Scan for the cell matching the given text and deliver its (X, Y) coordinate at center. 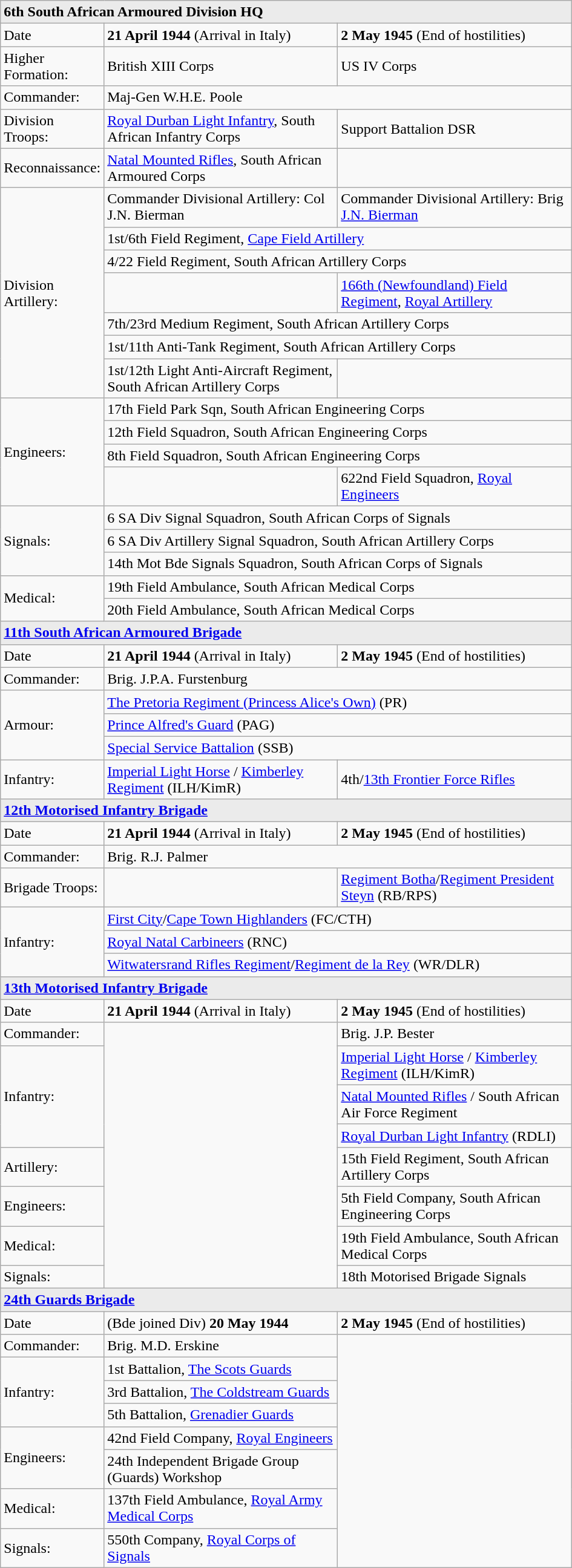
20th Field Ambulance, South African Medical Corps (338, 610)
3rd Battalion, The Coldstream Guards (221, 1392)
166th (Newfoundland) Field Regiment, Royal Artillery (455, 293)
550th Company, Royal Corps of Signals (221, 1547)
1st/6th Field Regiment, Cape Field Artillery (338, 238)
US IV Corps (455, 67)
6th South African Armoured Division HQ (286, 12)
Special Service Battalion (SSB) (338, 748)
12th Motorised Infantry Brigade (286, 811)
4th/13th Frontier Force Rifles (455, 779)
Commander Divisional Artillery: Brig J.N. Bierman (455, 207)
Maj-Gen W.H.E. Poole (338, 97)
Witwatersrand Rifles Regiment/Regiment de la Rey (WR/DLR) (338, 965)
14th Mot Bde Signals Squadron, South African Corps of Signals (338, 564)
5th Battalion, Grenadier Guards (221, 1415)
Brigade Troops: (52, 888)
13th Motorised Infantry Brigade (286, 988)
Regiment Botha/Regiment President Steyn (RB/RPS) (455, 888)
Support Battalion DSR (455, 128)
1st/12th Light Anti-Aircraft Regiment, South African Artillery Corps (221, 377)
Natal Mounted Rifles / South African Air Force Regiment (455, 1105)
137th Field Ambulance, Royal Army Medical Corps (221, 1509)
Prince Alfred's Guard (PAG) (338, 725)
622nd Field Squadron, Royal Engineers (455, 486)
Higher Formation: (52, 67)
17th Field Park Sqn, South African Engineering Corps (338, 410)
(Bde joined Div) 20 May 1944 (221, 1323)
British XIII Corps (221, 67)
4/22 Field Regiment, South African Artillery Corps (338, 261)
Artillery: (52, 1166)
5th Field Company, South African Engineering Corps (455, 1206)
Brig. R.J. Palmer (338, 857)
6 SA Div Signal Squadron, South African Corps of Signals (338, 518)
Brig. J.P.A. Furstenburg (338, 679)
6 SA Div Artillery Signal Squadron, South African Artillery Corps (338, 541)
Royal Durban Light Infantry, South African Infantry Corps (221, 128)
11th South African Armoured Brigade (286, 633)
Royal Natal Carbineers (RNC) (338, 942)
Armour: (52, 725)
1st Battalion, The Scots Guards (221, 1369)
24th Guards Brigade (286, 1300)
Reconnaissance: (52, 168)
8th Field Squadron, South African Engineering Corps (338, 456)
7th/23rd Medium Regiment, South African Artillery Corps (338, 324)
The Pretoria Regiment (Princess Alice's Own) (PR) (338, 702)
Division Troops: (52, 128)
Royal Durban Light Infantry (RDLI) (455, 1135)
18th Motorised Brigade Signals (455, 1277)
1st/11th Anti-Tank Regiment, South African Artillery Corps (338, 347)
12th Field Squadron, South African Engineering Corps (338, 433)
24th Independent Brigade Group (Guards) Workshop (221, 1469)
Brig. M.D. Erskine (221, 1346)
Division Artillery: (52, 293)
Brig. J.P. Bester (455, 1034)
42nd Field Company, Royal Engineers (221, 1438)
First City/Cape Town Highlanders (FC/CTH) (338, 919)
Commander Divisional Artillery: Col J.N. Bierman (221, 207)
15th Field Regiment, South African Artillery Corps (455, 1166)
Natal Mounted Rifles, South African Armoured Corps (221, 168)
